Identify which cell holds the provided text, then report its (X, Y) central coordinate. 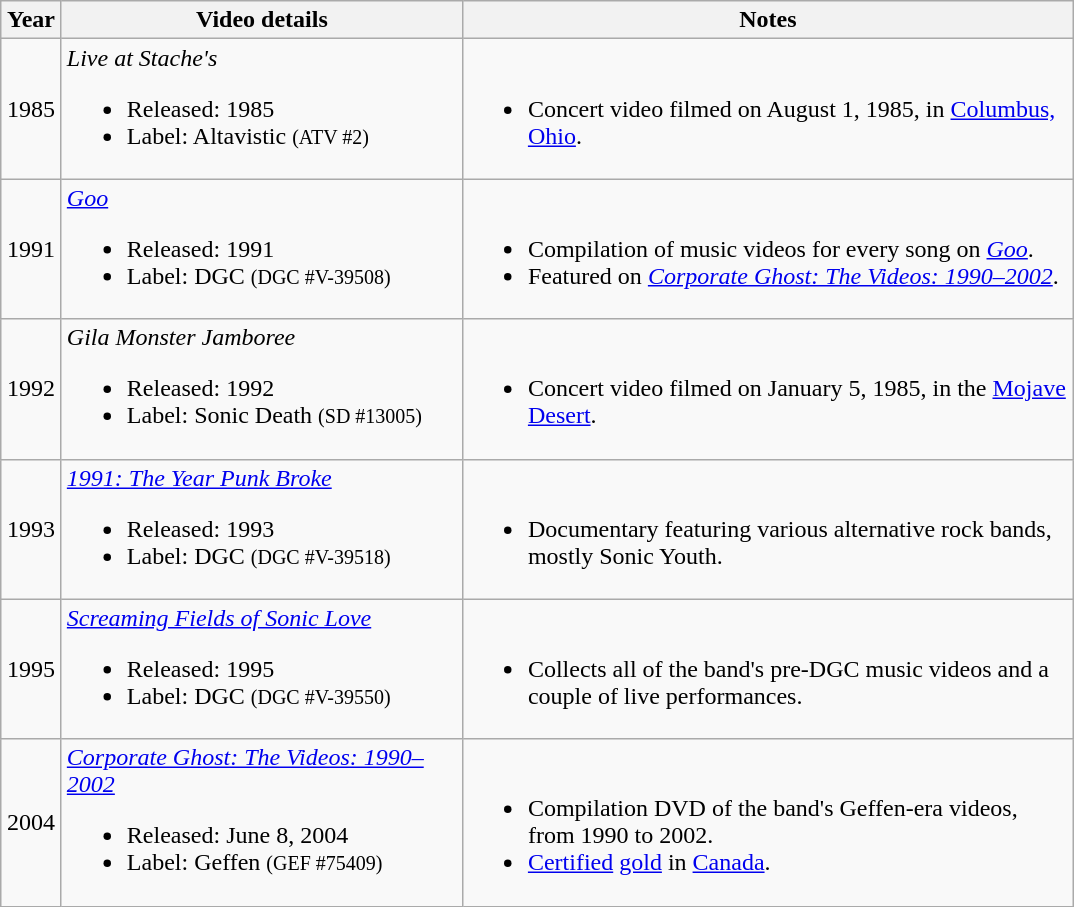
Compilation of music videos for every song on Goo.Featured on Corporate Ghost: The Videos: 1990–2002. (768, 249)
1995 (32, 669)
Compilation DVD of the band's Geffen-era videos, from 1990 to 2002.Certified gold in Canada. (768, 822)
Gila Monster JamboreeReleased: 1992Label: Sonic Death (SD #13005) (262, 389)
Concert video filmed on January 5, 1985, in the Mojave Desert. (768, 389)
Documentary featuring various alternative rock bands, mostly Sonic Youth. (768, 529)
1992 (32, 389)
1991 (32, 249)
Screaming Fields of Sonic LoveReleased: 1995Label: DGC (DGC #V-39550) (262, 669)
2004 (32, 822)
1993 (32, 529)
Corporate Ghost: The Videos: 1990–2002Released: June 8, 2004Label: Geffen (GEF #75409) (262, 822)
Year (32, 20)
Notes (768, 20)
Concert video filmed on August 1, 1985, in Columbus, Ohio. (768, 109)
1985 (32, 109)
Video details (262, 20)
Collects all of the band's pre-DGC music videos and a couple of live performances. (768, 669)
GooReleased: 1991Label: DGC (DGC #V-39508) (262, 249)
1991: The Year Punk BrokeReleased: 1993Label: DGC (DGC #V-39518) (262, 529)
Live at Stache'sReleased: 1985Label: Altavistic (ATV #2) (262, 109)
